Return the [X, Y] coordinate for the center point of the cell that contains the specified text.  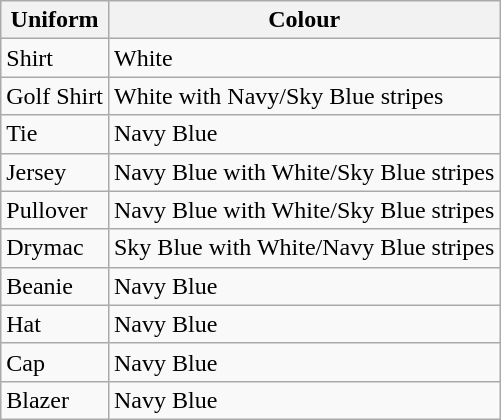
White [304, 58]
Cap [55, 362]
Hat [55, 324]
Tie [55, 134]
Drymac [55, 248]
Uniform [55, 20]
Sky Blue with White/Navy Blue stripes [304, 248]
Beanie [55, 286]
White with Navy/Sky Blue stripes [304, 96]
Blazer [55, 400]
Pullover [55, 210]
Colour [304, 20]
Jersey [55, 172]
Shirt [55, 58]
Golf Shirt [55, 96]
